Find where the given text appears and provide that cell's center as (x, y) coordinate. 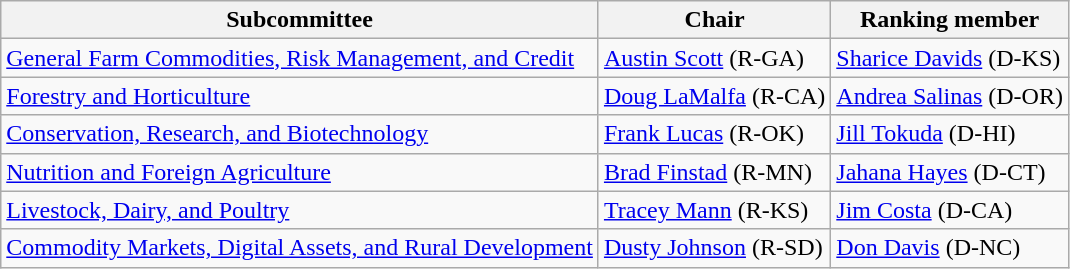
Chair (714, 20)
Jim Costa (D-CA) (950, 210)
Conservation, Research, and Biotechnology (300, 134)
Don Davis (D-NC) (950, 248)
Tracey Mann (R-KS) (714, 210)
Jill Tokuda (D-HI) (950, 134)
Austin Scott (R-GA) (714, 58)
Commodity Markets, Digital Assets, and Rural Development (300, 248)
Forestry and Horticulture (300, 96)
Doug LaMalfa (R-CA) (714, 96)
Dusty Johnson (R-SD) (714, 248)
General Farm Commodities, Risk Management, and Credit (300, 58)
Subcommittee (300, 20)
Brad Finstad (R-MN) (714, 172)
Livestock, Dairy, and Poultry (300, 210)
Jahana Hayes (D-CT) (950, 172)
Ranking member (950, 20)
Andrea Salinas (D-OR) (950, 96)
Sharice Davids (D-KS) (950, 58)
Frank Lucas (R-OK) (714, 134)
Nutrition and Foreign Agriculture (300, 172)
